Find where the given text appears and provide that cell's center as [x, y] coordinate. 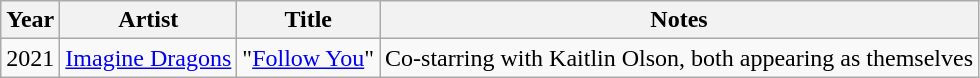
Title [308, 20]
2021 [30, 58]
Year [30, 20]
Imagine Dragons [148, 58]
Notes [680, 20]
"Follow You" [308, 58]
Artist [148, 20]
Co-starring with Kaitlin Olson, both appearing as themselves [680, 58]
